Return the (X, Y) coordinate for the center point of the cell that contains the specified text.  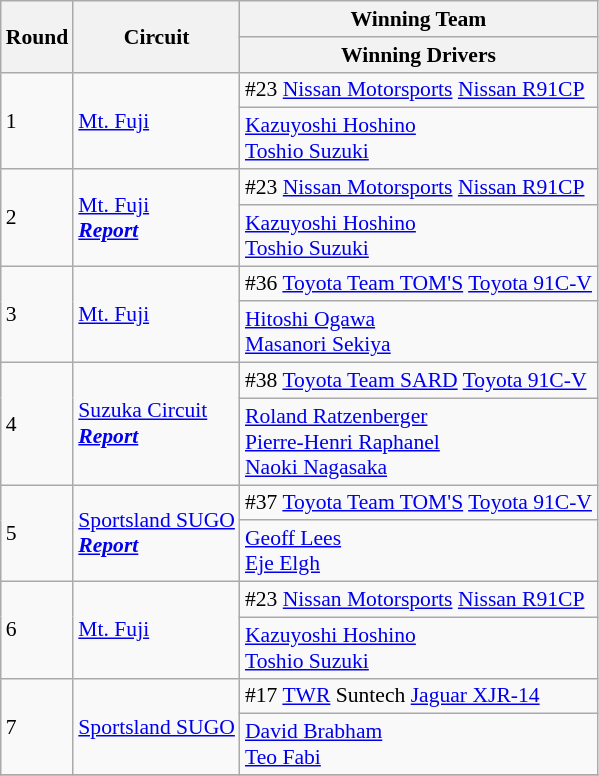
3 (38, 314)
Round (38, 36)
#36 Toyota Team TOM'S Toyota 91C-V (418, 284)
Winning Drivers (418, 55)
#37 Toyota Team TOM'S Toyota 91C-V (418, 503)
#38 Toyota Team SARD Toyota 91C-V (418, 381)
2 (38, 218)
5 (38, 534)
Geoff Lees Eje Elgh (418, 552)
Circuit (156, 36)
Hitoshi Ogawa Masanori Sekiya (418, 332)
Sportsland SUGOReport (156, 534)
Winning Team (418, 19)
Mt. FujiReport (156, 218)
#17 TWR Suntech Jaguar XJR-14 (418, 696)
6 (38, 630)
7 (38, 726)
1 (38, 120)
Suzuka CircuitReport (156, 424)
David Brabham Teo Fabi (418, 744)
Roland Ratzenberger Pierre-Henri Raphanel Naoki Nagasaka (418, 442)
Sportsland SUGO (156, 726)
4 (38, 424)
